Return the [x, y] coordinate for the center point of the cell that contains the specified text.  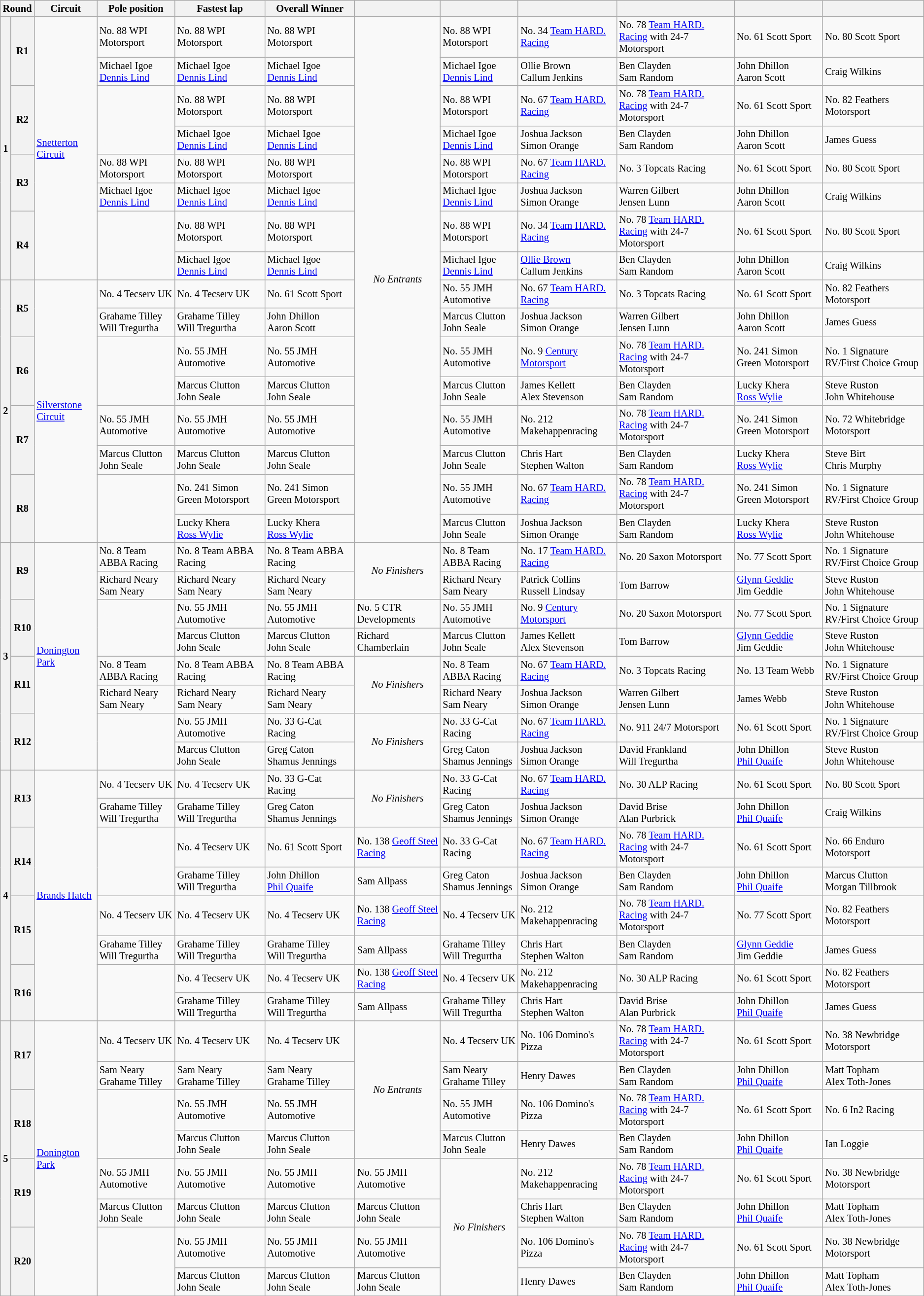
No. 13 Team Webb [779, 670]
No. 5 CTR Developments [398, 614]
Overall Winner [309, 8]
R6 [23, 371]
R17 [23, 1055]
R20 [23, 1261]
R7 [23, 440]
R3 [23, 182]
R19 [23, 1193]
R4 [23, 245]
R9 [23, 571]
David Frankland Will Tregurtha [675, 756]
Round [18, 8]
Circuit [66, 8]
R2 [23, 119]
R12 [23, 741]
Snetterton Circuit [66, 148]
No. 6 In2 Racing [873, 1110]
4 [6, 895]
James Webb [779, 699]
Fastest lap [220, 8]
No. 66 Enduro Motorsport [873, 847]
Pole position [136, 8]
Silverstone Circuit [66, 411]
No. 72 Whitebridge Motorsport [873, 425]
R1 [23, 51]
R14 [23, 861]
R5 [23, 308]
Patrick Collins Russell Lindsay [567, 585]
No. 17 Team HARD. Racing [567, 557]
Ian Loggie [873, 1144]
Marcus Clutton Morgan Tillbrook [873, 881]
5 [6, 1158]
1 [6, 148]
Steve Birt Chris Murphy [873, 460]
R15 [23, 930]
No. 911 24/7 Motorsport [675, 727]
R11 [23, 684]
Richard Chamberlain [398, 642]
R8 [23, 508]
R16 [23, 993]
R13 [23, 799]
Brands Hatch [66, 895]
2 [6, 411]
R10 [23, 628]
3 [6, 656]
R18 [23, 1124]
